Capture the cell that displays the provided text and extract its (x, y) central coordinate. 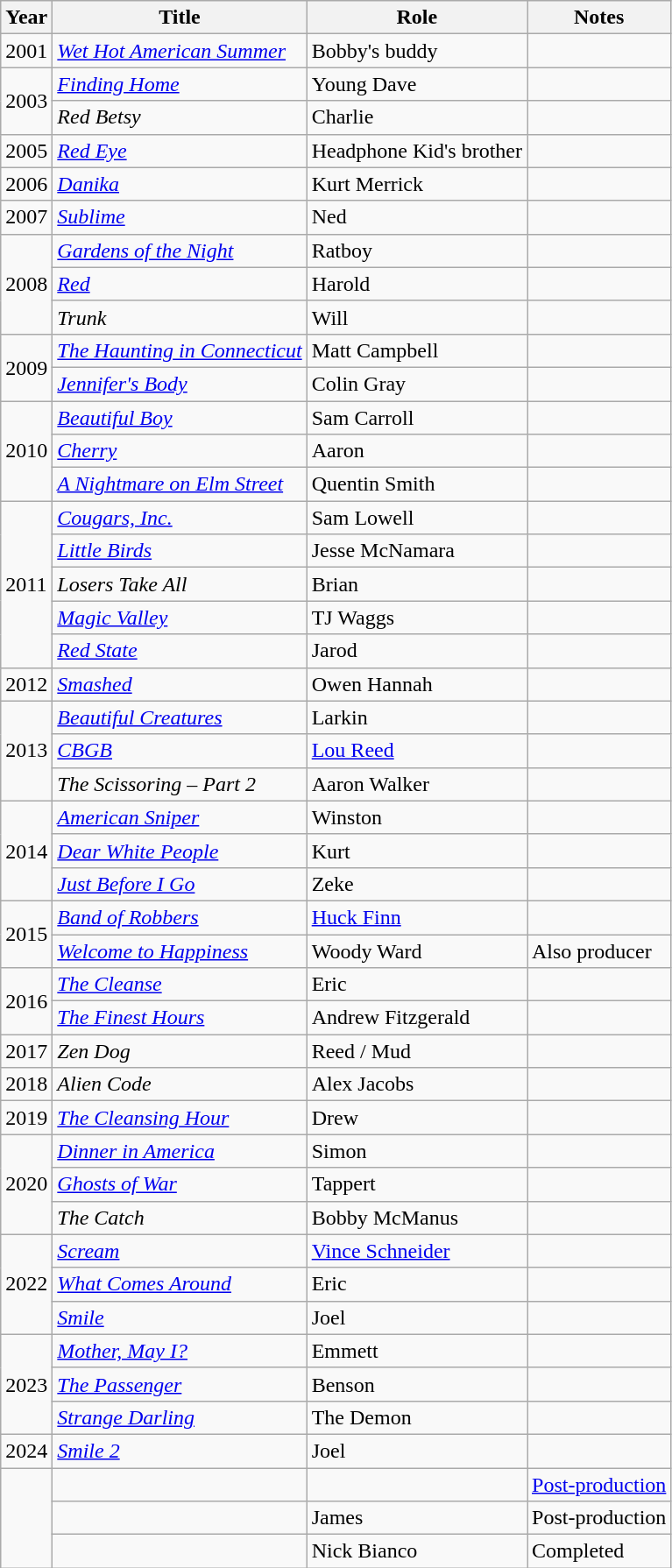
The Cleanse (180, 985)
Lou Reed (417, 751)
2001 (26, 51)
Year (26, 18)
Reed / Mud (417, 1051)
CBGB (180, 751)
Magic Valley (180, 618)
Matt Campbell (417, 350)
James (417, 1518)
2023 (26, 1384)
Role (417, 18)
2014 (26, 851)
Red Eye (180, 151)
Huck Finn (417, 917)
Simon (417, 1151)
Alex Jacobs (417, 1084)
Headphone Kid's brother (417, 151)
Jesse McNamara (417, 551)
Beautiful Creatures (180, 717)
2011 (26, 584)
Ratboy (417, 251)
Quentin Smith (417, 484)
A Nightmare on Elm Street (180, 484)
Red (180, 284)
Scream (180, 1251)
The Cleansing Hour (180, 1118)
Dear White People (180, 851)
2009 (26, 367)
What Comes Around (180, 1284)
Danika (180, 184)
Alien Code (180, 1084)
Woody Ward (417, 950)
2022 (26, 1284)
Charlie (417, 117)
Sublime (180, 217)
Gardens of the Night (180, 251)
Andrew Fitzgerald (417, 1018)
2008 (26, 284)
2012 (26, 684)
Just Before I Go (180, 884)
TJ Waggs (417, 618)
The Passenger (180, 1384)
2003 (26, 101)
2016 (26, 1001)
Cherry (180, 451)
Owen Hannah (417, 684)
2007 (26, 217)
Brian (417, 584)
2020 (26, 1184)
Mother, May I? (180, 1351)
Welcome to Happiness (180, 950)
Aaron (417, 451)
2017 (26, 1051)
Harold (417, 284)
2015 (26, 934)
Ghosts of War (180, 1184)
Jennifer's Body (180, 384)
Dinner in America (180, 1151)
Also producer (599, 950)
Sam Lowell (417, 518)
Jarod (417, 651)
Smile (180, 1317)
Aaron Walker (417, 784)
Smile 2 (180, 1451)
Will (417, 317)
Nick Bianco (417, 1551)
Benson (417, 1384)
Completed (599, 1551)
Zen Dog (180, 1051)
Trunk (180, 317)
The Haunting in Connecticut (180, 350)
Larkin (417, 717)
Notes (599, 18)
Drew (417, 1118)
Band of Robbers (180, 917)
2013 (26, 751)
2018 (26, 1084)
Smashed (180, 684)
The Finest Hours (180, 1018)
The Demon (417, 1417)
Emmett (417, 1351)
2010 (26, 451)
Vince Schneider (417, 1251)
Sam Carroll (417, 418)
2024 (26, 1451)
Ned (417, 217)
Cougars, Inc. (180, 518)
Title (180, 18)
The Scissoring – Part 2 (180, 784)
Winston (417, 817)
Colin Gray (417, 384)
Kurt (417, 851)
Young Dave (417, 84)
Beautiful Boy (180, 418)
Red Betsy (180, 117)
The Catch (180, 1218)
Bobby McManus (417, 1218)
2019 (26, 1118)
Little Birds (180, 551)
Finding Home (180, 84)
American Sniper (180, 817)
Tappert (417, 1184)
Kurt Merrick (417, 184)
Strange Darling (180, 1417)
2005 (26, 151)
Losers Take All (180, 584)
Red State (180, 651)
Bobby's buddy (417, 51)
Wet Hot American Summer (180, 51)
Zeke (417, 884)
2006 (26, 184)
